Identify which cell holds the provided text, then report its [x, y] central coordinate. 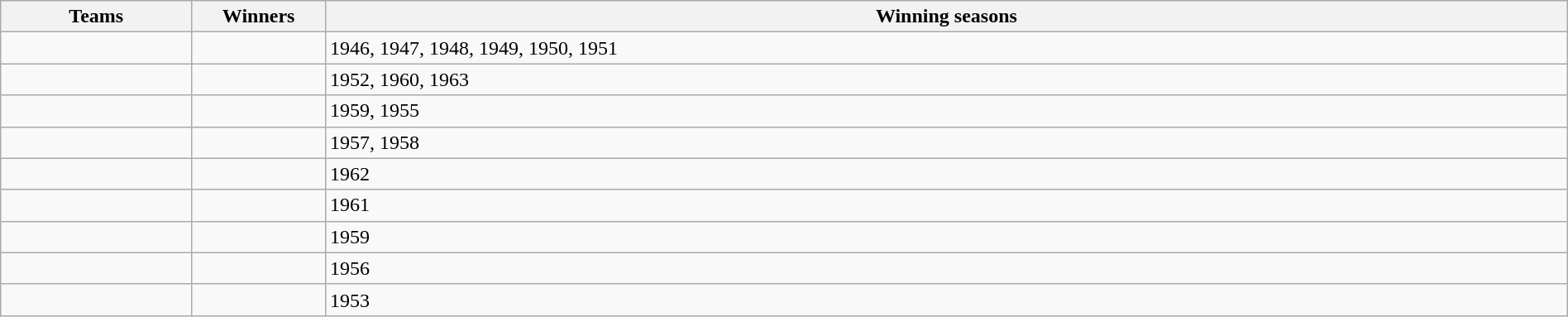
1959 [946, 237]
1959, 1955 [946, 111]
1952, 1960, 1963 [946, 79]
1961 [946, 205]
Teams [96, 17]
1962 [946, 174]
1957, 1958 [946, 142]
1956 [946, 268]
1953 [946, 300]
1946, 1947, 1948, 1949, 1950, 1951 [946, 48]
Winners [259, 17]
Winning seasons [946, 17]
